Search for the cell housing the specified text and yield its (X, Y) center coordinate. 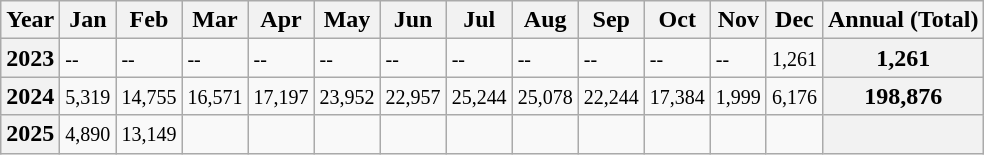
17,384 (677, 96)
25,244 (479, 96)
4,890 (88, 134)
16,571 (215, 96)
Dec (794, 20)
Nov (738, 20)
Annual (Total) (903, 20)
Aug (545, 20)
23,952 (347, 96)
2023 (30, 58)
22,244 (611, 96)
13,149 (149, 134)
25,078 (545, 96)
14,755 (149, 96)
22,957 (413, 96)
5,319 (88, 96)
Mar (215, 20)
Feb (149, 20)
May (347, 20)
Apr (281, 20)
17,197 (281, 96)
Oct (677, 20)
2025 (30, 134)
Jul (479, 20)
6,176 (794, 96)
1,999 (738, 96)
Jun (413, 20)
2024 (30, 96)
Jan (88, 20)
Year (30, 20)
198,876 (903, 96)
Sep (611, 20)
